Extract the (X, Y) coordinate from the center of the cell holding the provided text.  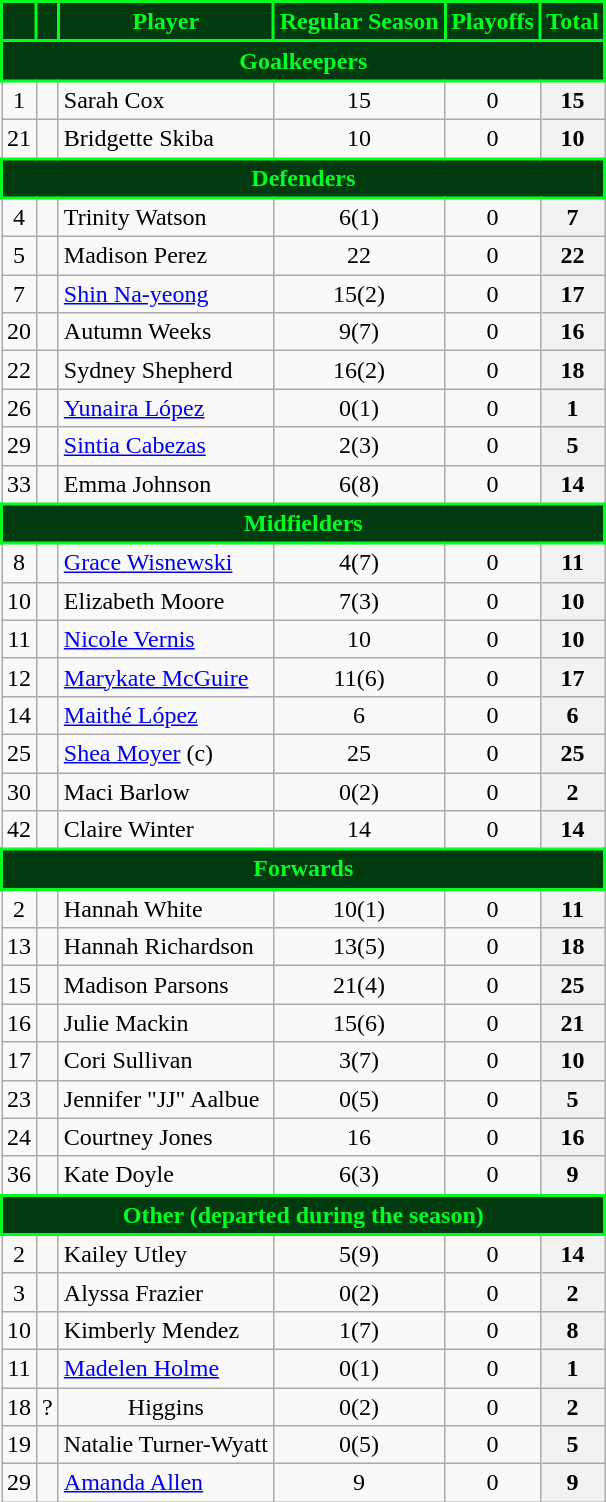
Jennifer "JJ" Aalbue (166, 1099)
Julie Mackin (166, 1023)
Sarah Cox (166, 100)
3 (20, 1292)
10(1) (358, 908)
Playoffs (492, 22)
Shea Moyer (c) (166, 753)
6(3) (358, 1176)
Higgins (166, 1407)
1(7) (358, 1330)
24 (20, 1137)
Elizabeth Moore (166, 601)
Kate Doyle (166, 1176)
15(6) (358, 1023)
Defenders (304, 178)
20 (20, 332)
6(8) (358, 484)
Hannah White (166, 908)
26 (20, 408)
3(7) (358, 1061)
Goalkeepers (304, 61)
Yunaira López (166, 408)
Kailey Utley (166, 1254)
Sintia Cabezas (166, 446)
Cori Sullivan (166, 1061)
7(3) (358, 601)
16(2) (358, 370)
6(1) (358, 218)
Player (166, 22)
Other (departed during the season) (304, 1215)
Kimberly Mendez (166, 1330)
Regular Season (358, 22)
Amanda Allen (166, 1483)
Madelen Holme (166, 1368)
Marykate McGuire (166, 677)
42 (20, 830)
Nicole Vernis (166, 639)
Alyssa Frazier (166, 1292)
Maithé López (166, 715)
13(5) (358, 947)
21(4) (358, 985)
2(3) (358, 446)
Hannah Richardson (166, 947)
Natalie Turner-Wyatt (166, 1445)
13 (20, 947)
33 (20, 484)
Emma Johnson (166, 484)
Maci Barlow (166, 791)
Total (572, 22)
15(2) (358, 294)
Madison Perez (166, 256)
Shin Na-yeong (166, 294)
Grace Wisnewski (166, 562)
9(7) (358, 332)
Courtney Jones (166, 1137)
4 (20, 218)
19 (20, 1445)
Madison Parsons (166, 985)
23 (20, 1099)
36 (20, 1176)
Bridgette Skiba (166, 138)
4(7) (358, 562)
Autumn Weeks (166, 332)
12 (20, 677)
Claire Winter (166, 830)
Forwards (304, 869)
5(9) (358, 1254)
Midfielders (304, 524)
Sydney Shepherd (166, 370)
Trinity Watson (166, 218)
? (48, 1407)
30 (20, 791)
11(6) (358, 677)
